Capture the cell that displays the provided text and extract its [x, y] central coordinate. 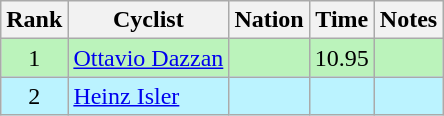
Rank [34, 20]
Ottavio Dazzan [148, 58]
Heinz Isler [148, 96]
Time [342, 20]
2 [34, 96]
Notes [408, 20]
1 [34, 58]
Cyclist [148, 20]
10.95 [342, 58]
Nation [269, 20]
